Provide the [X, Y] coordinate of the cell's center where the given text is located.  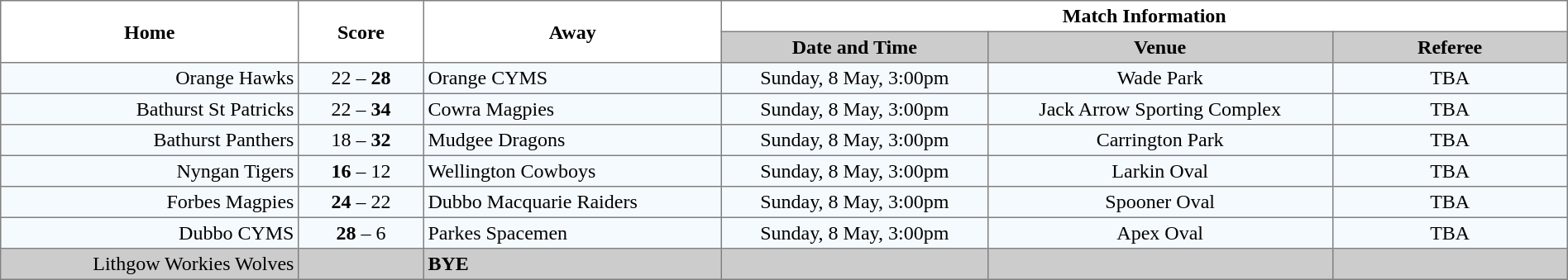
22 – 28 [361, 78]
Lithgow Workies Wolves [150, 264]
Cowra Magpies [572, 109]
Home [150, 31]
22 – 34 [361, 109]
Bathurst St Patricks [150, 109]
Referee [1450, 47]
Parkes Spacemen [572, 233]
24 – 22 [361, 202]
Carrington Park [1159, 140]
18 – 32 [361, 140]
Match Information [1145, 17]
28 – 6 [361, 233]
Dubbo Macquarie Raiders [572, 202]
Mudgee Dragons [572, 140]
Larkin Oval [1159, 171]
Apex Oval [1159, 233]
Score [361, 31]
Dubbo CYMS [150, 233]
Bathurst Panthers [150, 140]
Forbes Magpies [150, 202]
Orange CYMS [572, 78]
Wellington Cowboys [572, 171]
Jack Arrow Sporting Complex [1159, 109]
Date and Time [854, 47]
Nyngan Tigers [150, 171]
Orange Hawks [150, 78]
16 – 12 [361, 171]
BYE [572, 264]
Wade Park [1159, 78]
Venue [1159, 47]
Spooner Oval [1159, 202]
Away [572, 31]
